Search for the cell housing the specified text and yield its (X, Y) center coordinate. 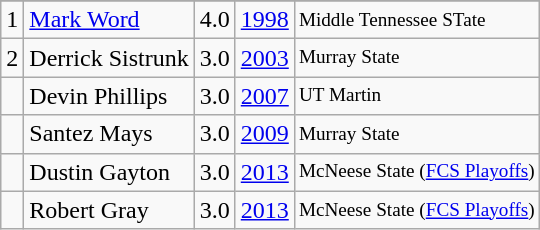
Mark Word (109, 20)
Middle Tennessee STate (416, 20)
1 (12, 20)
2003 (264, 58)
2 (12, 58)
Derrick Sistrunk (109, 58)
Robert Gray (109, 210)
1998 (264, 20)
UT Martin (416, 96)
4.0 (214, 20)
2007 (264, 96)
Santez Mays (109, 134)
Devin Phillips (109, 96)
2009 (264, 134)
Dustin Gayton (109, 172)
